Determine the [X, Y] coordinate at the center of the cell enclosing the given text.  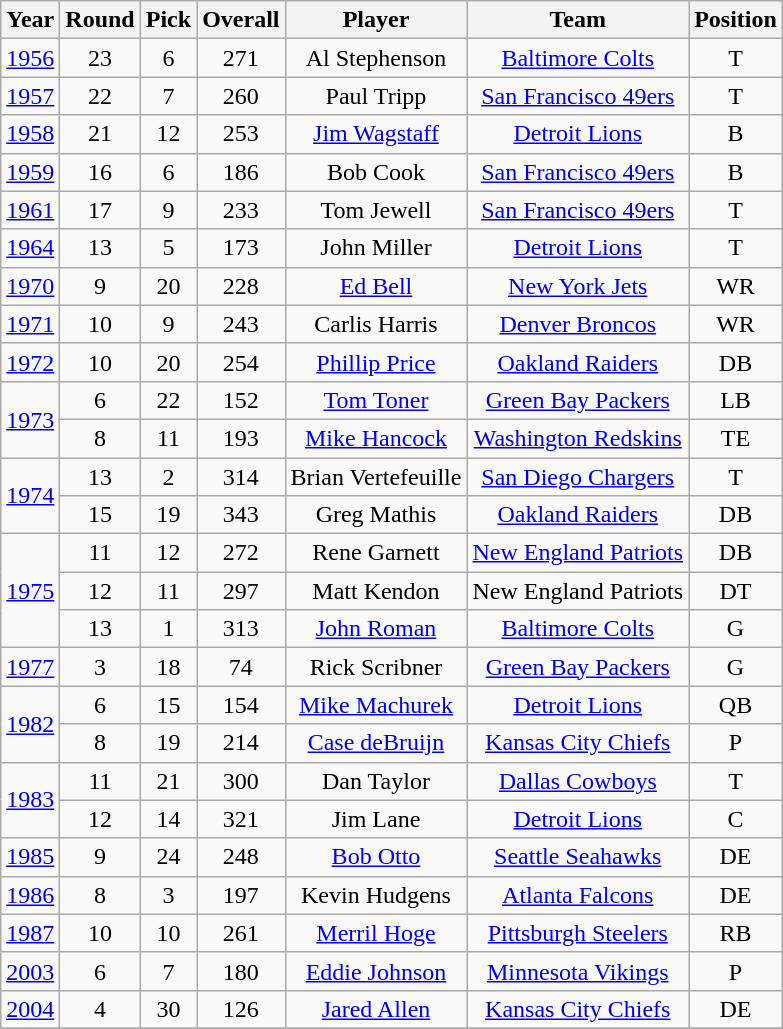
New York Jets [578, 286]
2 [168, 477]
1961 [30, 210]
Merril Hoge [376, 933]
Matt Kendon [376, 591]
2004 [30, 1009]
1 [168, 629]
Player [376, 20]
1957 [30, 96]
314 [241, 477]
DT [736, 591]
1983 [30, 800]
Rick Scribner [376, 667]
243 [241, 324]
260 [241, 96]
1982 [30, 724]
Minnesota Vikings [578, 971]
17 [100, 210]
173 [241, 248]
193 [241, 438]
John Miller [376, 248]
4 [100, 1009]
Tom Toner [376, 400]
Tom Jewell [376, 210]
1956 [30, 58]
1972 [30, 362]
Bob Cook [376, 172]
343 [241, 515]
321 [241, 819]
261 [241, 933]
1958 [30, 134]
Carlis Harris [376, 324]
186 [241, 172]
Case deBruijn [376, 743]
1964 [30, 248]
Position [736, 20]
Bob Otto [376, 857]
1971 [30, 324]
QB [736, 705]
24 [168, 857]
152 [241, 400]
LB [736, 400]
RB [736, 933]
254 [241, 362]
Overall [241, 20]
Jared Allen [376, 1009]
John Roman [376, 629]
126 [241, 1009]
Team [578, 20]
1977 [30, 667]
297 [241, 591]
313 [241, 629]
Kevin Hudgens [376, 895]
Mike Hancock [376, 438]
Round [100, 20]
272 [241, 553]
TE [736, 438]
197 [241, 895]
2003 [30, 971]
1970 [30, 286]
228 [241, 286]
23 [100, 58]
C [736, 819]
16 [100, 172]
271 [241, 58]
5 [168, 248]
Eddie Johnson [376, 971]
Dallas Cowboys [578, 781]
Jim Wagstaff [376, 134]
Washington Redskins [578, 438]
Year [30, 20]
233 [241, 210]
Paul Tripp [376, 96]
300 [241, 781]
Denver Broncos [578, 324]
San Diego Chargers [578, 477]
180 [241, 971]
74 [241, 667]
Dan Taylor [376, 781]
154 [241, 705]
1985 [30, 857]
1986 [30, 895]
214 [241, 743]
1973 [30, 419]
1987 [30, 933]
248 [241, 857]
253 [241, 134]
Pick [168, 20]
Atlanta Falcons [578, 895]
Brian Vertefeuille [376, 477]
Seattle Seahawks [578, 857]
14 [168, 819]
Al Stephenson [376, 58]
1975 [30, 591]
Greg Mathis [376, 515]
30 [168, 1009]
Ed Bell [376, 286]
18 [168, 667]
1974 [30, 496]
Pittsburgh Steelers [578, 933]
Rene Garnett [376, 553]
Jim Lane [376, 819]
Phillip Price [376, 362]
1959 [30, 172]
Mike Machurek [376, 705]
